Extract the [x, y] coordinate from the center of the cell holding the provided text.  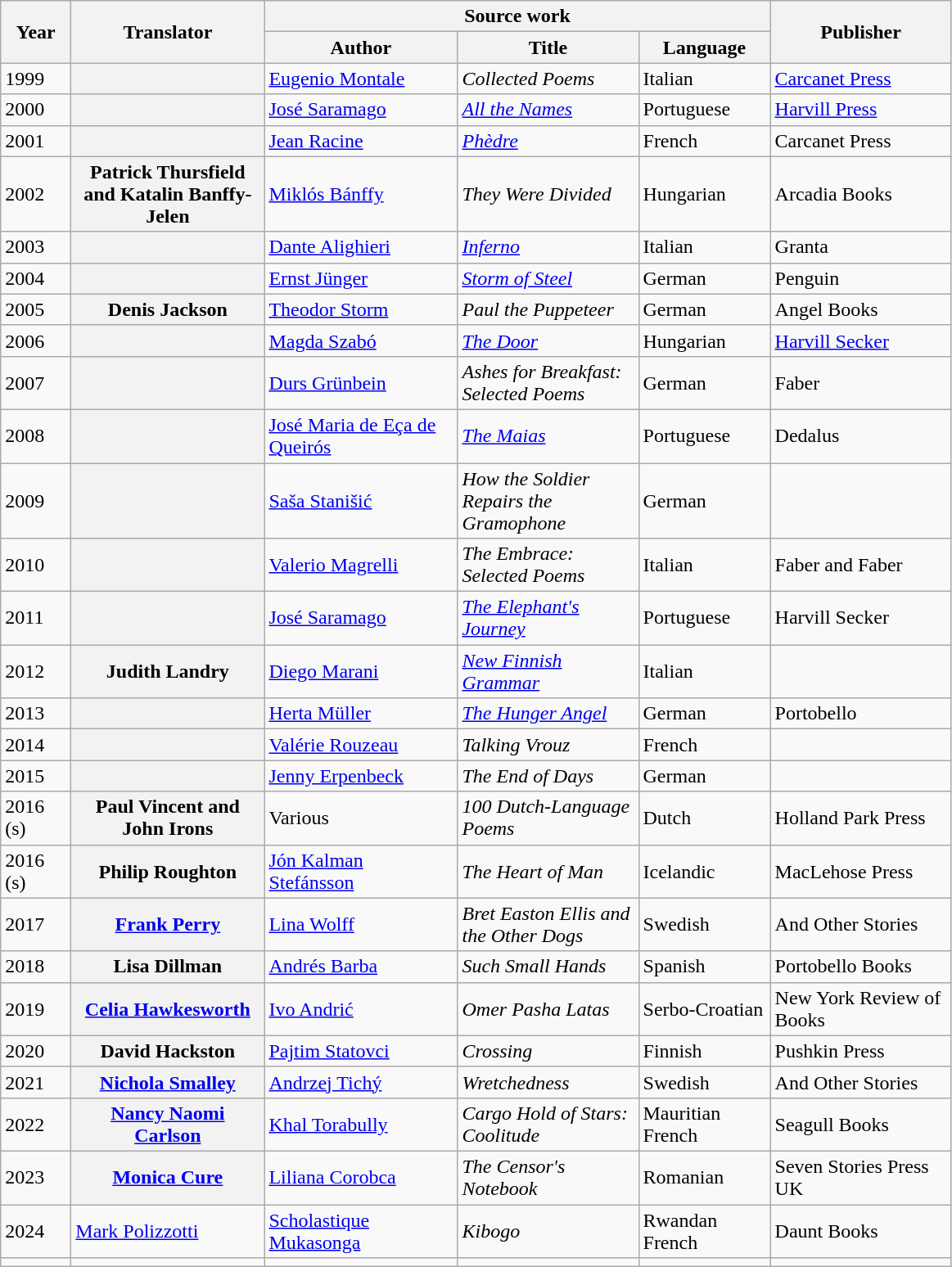
2008 [36, 435]
2013 [36, 714]
2011 [36, 619]
How the Soldier Repairs the Gramophone [548, 501]
2015 [36, 776]
Language [704, 47]
Khal Torabully [361, 1125]
Wretchedness [548, 1082]
Spanish [704, 967]
Paul the Puppeteer [548, 309]
The End of Days [548, 776]
Miklós Bánffy [361, 194]
Frank Perry [168, 925]
Theodor Storm [361, 309]
New Finnish Grammar [548, 671]
Bret Easton Ellis and the Other Dogs [548, 925]
Andrés Barba [361, 967]
2018 [36, 967]
2014 [36, 745]
The Censor's Notebook [548, 1177]
Various [361, 818]
Denis Jackson [168, 309]
Year [36, 32]
Seagull Books [861, 1125]
Monica Cure [168, 1177]
Pushkin Press [861, 1051]
Daunt Books [861, 1231]
Nichola Smalley [168, 1082]
Inferno [548, 247]
Collected Poems [548, 79]
Magda Szabó [361, 340]
Celia Hawkesworth [168, 1008]
Source work [517, 16]
Ivo Andrić [361, 1008]
Saša Stanišić [361, 501]
Dante Alighieri [361, 247]
2006 [36, 340]
Publisher [861, 32]
Phèdre [548, 141]
Pajtim Statovci [361, 1051]
2009 [36, 501]
2010 [36, 565]
Granta [861, 247]
Patrick Thursfield and Katalin Banffy-Jelen [168, 194]
Portobello Books [861, 967]
Ashes for Breakfast: Selected Poems [548, 383]
They Were Divided [548, 194]
Herta Müller [361, 714]
Penguin [861, 278]
Author [361, 47]
2000 [36, 110]
MacLehose Press [861, 871]
1999 [36, 79]
Nancy Naomi Carlson [168, 1125]
Dutch [704, 818]
Philip Roughton [168, 871]
2001 [36, 141]
New York Review of Books [861, 1008]
Faber [861, 383]
Diego Marani [361, 671]
Romanian [704, 1177]
Dedalus [861, 435]
The Maias [548, 435]
Scholastique Mukasonga [361, 1231]
Durs Grünbein [361, 383]
All the Names [548, 110]
José Maria de Eça de Queirós [361, 435]
2003 [36, 247]
Lina Wolff [361, 925]
David Hackston [168, 1051]
The Door [548, 340]
Portobello [861, 714]
2022 [36, 1125]
Jean Racine [361, 141]
Arcadia Books [861, 194]
The Hunger Angel [548, 714]
Icelandic [704, 871]
Mark Polizzotti [168, 1231]
The Elephant's Journey [548, 619]
Translator [168, 32]
Seven Stories Press UK [861, 1177]
The Embrace: Selected Poems [548, 565]
Valérie Rouzeau [361, 745]
Talking Vrouz [548, 745]
2004 [36, 278]
Kibogo [548, 1231]
2007 [36, 383]
2019 [36, 1008]
Jenny Erpenbeck [361, 776]
Ernst Jünger [361, 278]
Such Small Hands [548, 967]
Andrzej Tichý [361, 1082]
2021 [36, 1082]
100 Dutch-Language Poems [548, 818]
2023 [36, 1177]
2017 [36, 925]
2002 [36, 194]
Faber and Faber [861, 565]
2005 [36, 309]
Cargo Hold of Stars: Coolitude [548, 1125]
Eugenio Montale [361, 79]
Paul Vincent and John Irons [168, 818]
Serbo-Croatian [704, 1008]
2020 [36, 1051]
Judith Landry [168, 671]
Lisa Dillman [168, 967]
Harvill Press [861, 110]
Omer Pasha Latas [548, 1008]
Holland Park Press [861, 818]
Mauritian French [704, 1125]
The Heart of Man [548, 871]
Rwandan French [704, 1231]
Crossing [548, 1051]
Jón Kalman Stefánsson [361, 871]
Title [548, 47]
Valerio Magrelli [361, 565]
Finnish [704, 1051]
Angel Books [861, 309]
2024 [36, 1231]
2012 [36, 671]
Storm of Steel [548, 278]
Liliana Corobca [361, 1177]
